Locate the cell with the specified text and output its (X, Y) center coordinate. 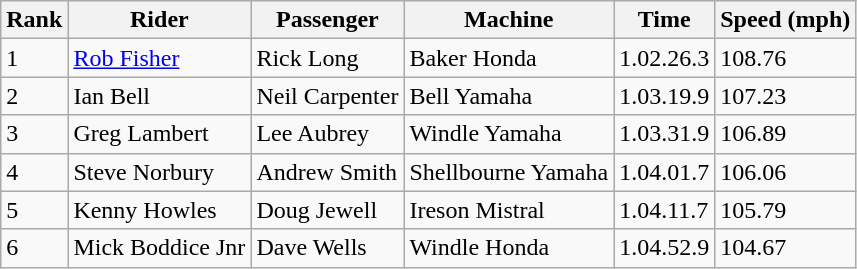
106.06 (786, 172)
1.03.19.9 (664, 96)
1.03.31.9 (664, 134)
1.02.26.3 (664, 58)
4 (34, 172)
Shellbourne Yamaha (509, 172)
105.79 (786, 210)
Kenny Howles (160, 210)
Doug Jewell (328, 210)
1.04.11.7 (664, 210)
Speed (mph) (786, 20)
Lee Aubrey (328, 134)
108.76 (786, 58)
Neil Carpenter (328, 96)
Machine (509, 20)
Rider (160, 20)
Rick Long (328, 58)
5 (34, 210)
3 (34, 134)
1.04.52.9 (664, 248)
Bell Yamaha (509, 96)
Mick Boddice Jnr (160, 248)
Rob Fisher (160, 58)
Time (664, 20)
Andrew Smith (328, 172)
Steve Norbury (160, 172)
106.89 (786, 134)
Ireson Mistral (509, 210)
Ian Bell (160, 96)
Baker Honda (509, 58)
Windle Honda (509, 248)
Passenger (328, 20)
2 (34, 96)
104.67 (786, 248)
Dave Wells (328, 248)
1.04.01.7 (664, 172)
Greg Lambert (160, 134)
1 (34, 58)
Rank (34, 20)
107.23 (786, 96)
6 (34, 248)
Windle Yamaha (509, 134)
